Output the [x, y] coordinate of the center of the cell containing the given text.  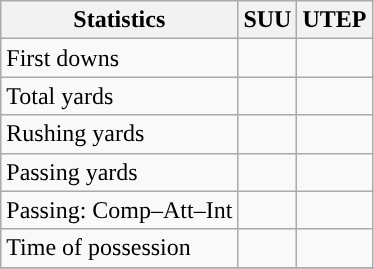
Rushing yards [120, 134]
First downs [120, 58]
Passing yards [120, 172]
UTEP [334, 20]
Total yards [120, 96]
Time of possession [120, 248]
Passing: Comp–Att–Int [120, 210]
Statistics [120, 20]
SUU [268, 20]
